Extract the (x, y) coordinate from the center of the cell holding the provided text.  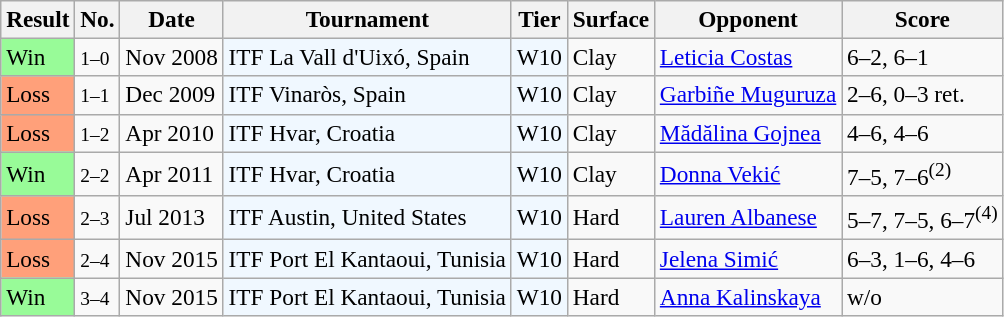
Result (38, 19)
ITF La Vall d'Uixó, Spain (367, 57)
Garbiñe Muguruza (748, 95)
No. (98, 19)
2–2 (98, 173)
5–7, 7–5, 6–7(4) (922, 217)
2–6, 0–3 ret. (922, 95)
Score (922, 19)
Surface (610, 19)
Nov 2008 (172, 57)
3–4 (98, 296)
2–4 (98, 258)
w/o (922, 296)
2–3 (98, 217)
Leticia Costas (748, 57)
6–2, 6–1 (922, 57)
Opponent (748, 19)
Apr 2010 (172, 133)
Mădălina Gojnea (748, 133)
Tier (539, 19)
Jelena Simić (748, 258)
6–3, 1–6, 4–6 (922, 258)
1–1 (98, 95)
Tournament (367, 19)
1–0 (98, 57)
7–5, 7–6(2) (922, 173)
Apr 2011 (172, 173)
Donna Vekić (748, 173)
Anna Kalinskaya (748, 296)
1–2 (98, 133)
Date (172, 19)
ITF Vinaròs, Spain (367, 95)
Lauren Albanese (748, 217)
Dec 2009 (172, 95)
ITF Austin, United States (367, 217)
Jul 2013 (172, 217)
4–6, 4–6 (922, 133)
